Find where the given text appears and provide that cell's center as [X, Y] coordinate. 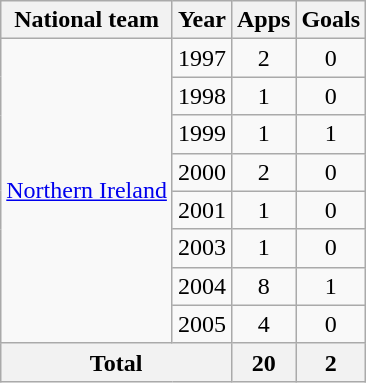
Northern Ireland [87, 191]
2004 [202, 286]
Year [202, 20]
1999 [202, 134]
Goals [331, 20]
8 [263, 286]
4 [263, 324]
2003 [202, 248]
Apps [263, 20]
1997 [202, 58]
Total [116, 362]
2005 [202, 324]
20 [263, 362]
National team [87, 20]
2001 [202, 210]
2000 [202, 172]
1998 [202, 96]
